Scan for the cell matching the given text and deliver its (x, y) coordinate at center. 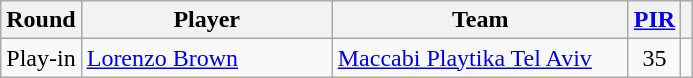
PIR (654, 20)
Player (206, 20)
Maccabi Playtika Tel Aviv (480, 58)
Round (41, 20)
Team (480, 20)
35 (654, 58)
Lorenzo Brown (206, 58)
Play-in (41, 58)
